Capture the cell that displays the provided text and extract its [x, y] central coordinate. 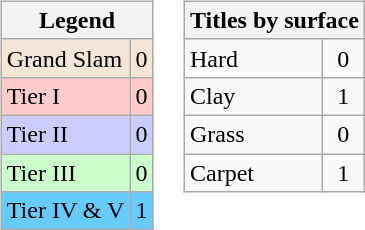
Titles by surface [274, 20]
Grand Slam [66, 58]
Carpet [253, 173]
Hard [253, 58]
Legend [77, 20]
Grass [253, 134]
Tier I [66, 96]
Clay [253, 96]
Tier IV & V [66, 211]
Tier III [66, 173]
Tier II [66, 134]
